Output the (x, y) coordinate of the center of the cell containing the given text.  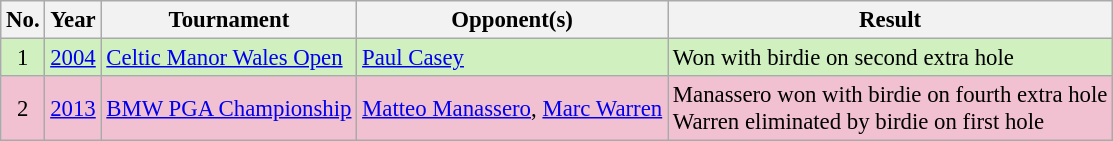
Opponent(s) (512, 20)
2 (23, 108)
Celtic Manor Wales Open (229, 58)
1 (23, 58)
Matteo Manassero, Marc Warren (512, 108)
2004 (73, 58)
2013 (73, 108)
Manassero won with birdie on fourth extra holeWarren eliminated by birdie on first hole (890, 108)
Year (73, 20)
BMW PGA Championship (229, 108)
Tournament (229, 20)
Won with birdie on second extra hole (890, 58)
No. (23, 20)
Paul Casey (512, 58)
Result (890, 20)
